Search for the cell housing the specified text and yield its (X, Y) center coordinate. 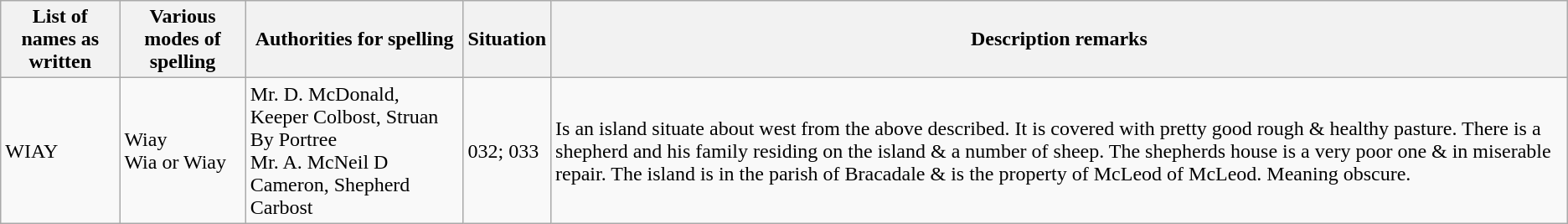
Description remarks (1060, 39)
Authorities for spelling (354, 39)
List of names as written (60, 39)
Various modes of spelling (183, 39)
Situation (507, 39)
032; 033 (507, 151)
WiayWia or Wiay (183, 151)
WIAY (60, 151)
Mr. D. McDonald, Keeper Colbost, Struan By PortreeMr. A. McNeil D Cameron, Shepherd Carbost (354, 151)
